Pinpoint the cell where the given text exists, returning its [X, Y] midpoint coordinate. 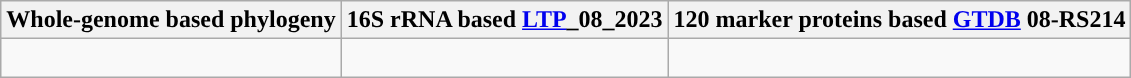
120 marker proteins based GTDB 08-RS214 [900, 20]
16S rRNA based LTP_08_2023 [504, 20]
Whole-genome based phylogeny [171, 20]
